Pinpoint the cell where the given text exists, returning its (X, Y) midpoint coordinate. 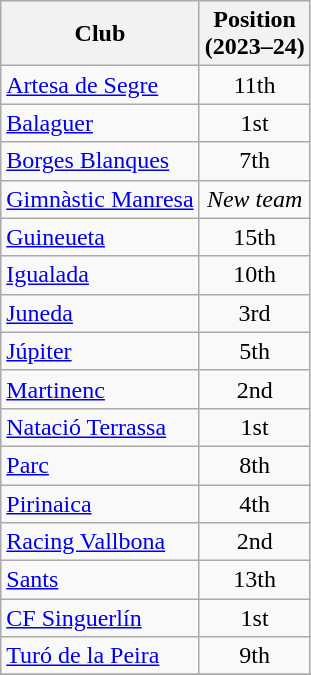
Racing Vallbona (100, 542)
Parc (100, 465)
Club (100, 34)
9th (254, 656)
Balaguer (100, 123)
7th (254, 161)
13th (254, 580)
5th (254, 351)
Borges Blanques (100, 161)
Gimnàstic Manresa (100, 199)
11th (254, 85)
New team (254, 199)
8th (254, 465)
Martinenc (100, 389)
Sants (100, 580)
Natació Terrassa (100, 427)
15th (254, 237)
Pirinaica (100, 503)
Júpiter (100, 351)
Juneda (100, 313)
Guineueta (100, 237)
Position(2023–24) (254, 34)
3rd (254, 313)
4th (254, 503)
CF Singuerlín (100, 618)
Artesa de Segre (100, 85)
Turó de la Peira (100, 656)
10th (254, 275)
Igualada (100, 275)
